Search for the cell housing the specified text and yield its [X, Y] center coordinate. 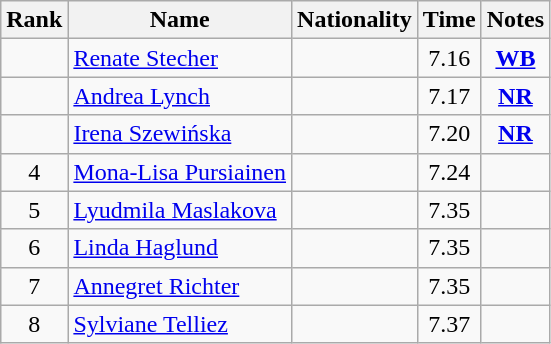
WB [515, 58]
4 [34, 172]
Rank [34, 20]
Name [180, 20]
Annegret Richter [180, 286]
7.16 [449, 58]
Andrea Lynch [180, 96]
7.20 [449, 134]
7.37 [449, 324]
Notes [515, 20]
8 [34, 324]
Time [449, 20]
7.17 [449, 96]
Mona-Lisa Pursiainen [180, 172]
Renate Stecher [180, 58]
7.24 [449, 172]
6 [34, 248]
Sylviane Telliez [180, 324]
Linda Haglund [180, 248]
7 [34, 286]
Lyudmila Maslakova [180, 210]
5 [34, 210]
Nationality [355, 20]
Irena Szewińska [180, 134]
